Pinpoint the cell where the given text exists, returning its [x, y] midpoint coordinate. 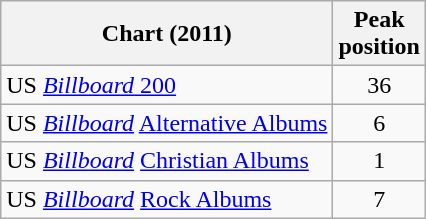
US Billboard Alternative Albums [167, 123]
Chart (2011) [167, 34]
US Billboard Christian Albums [167, 161]
7 [379, 199]
1 [379, 161]
36 [379, 85]
6 [379, 123]
Peakposition [379, 34]
US Billboard 200 [167, 85]
US Billboard Rock Albums [167, 199]
